Return [X, Y] of the center of cell containing provided text 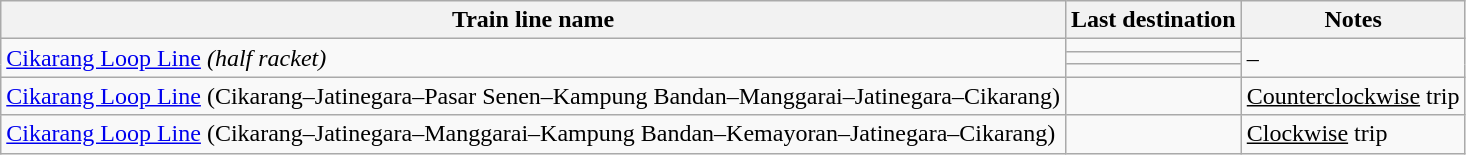
Notes [1353, 20]
– [1353, 58]
Cikarang Loop Line (half racket) [534, 58]
Counterclockwise trip [1353, 96]
Cikarang Loop Line (Cikarang–Jatinegara–Manggarai–Kampung Bandan–Kemayoran–Jatinegara–Cikarang) [534, 134]
Last destination [1153, 20]
Clockwise trip [1353, 134]
Cikarang Loop Line (Cikarang–Jatinegara–Pasar Senen–Kampung Bandan–Manggarai–Jatinegara–Cikarang) [534, 96]
Train line name [534, 20]
